Provide the [x, y] coordinate of the cell's center where the given text is located.  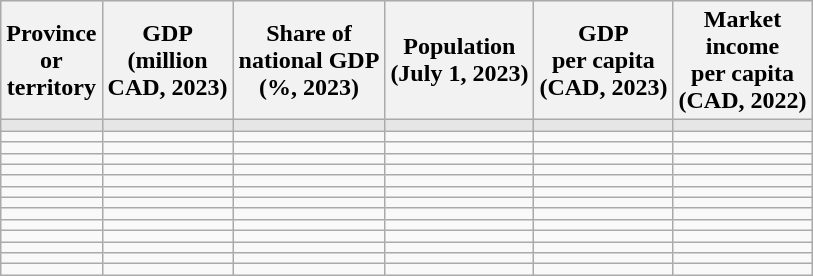
GDP(millionCAD, 2023) [168, 60]
Marketincomeper capita(CAD, 2022) [742, 60]
Share ofnational GDP(%, 2023) [309, 60]
Provinceor territory [52, 60]
Population(July 1, 2023) [460, 60]
GDP per capita(CAD, 2023) [604, 60]
